Return the (x, y) coordinate for the center point of the cell that contains the specified text.  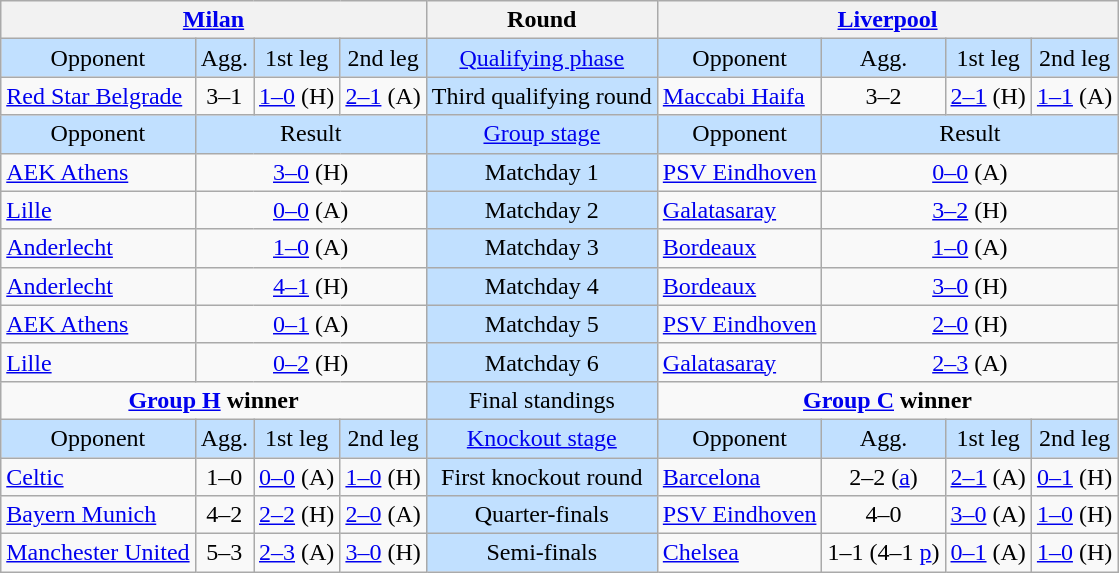
4–0 (884, 515)
2–2 (H) (297, 515)
Knockout stage (542, 438)
Bayern Munich (98, 515)
Matchday 4 (542, 286)
Milan (214, 20)
1–0 (224, 477)
2–0 (H) (970, 324)
3–2 (884, 96)
Matchday 2 (542, 210)
0–1 (H) (1074, 477)
Matchday 5 (542, 324)
Group stage (542, 134)
Maccabi Haifa (740, 96)
2–0 (A) (383, 515)
Barcelona (740, 477)
Group C winner (887, 400)
3–0 (A) (988, 515)
1–1 (A) (1074, 96)
1–1 (4–1 p) (884, 553)
Chelsea (740, 553)
Matchday 1 (542, 172)
3–1 (224, 96)
Matchday 6 (542, 362)
Quarter-finals (542, 515)
0–2 (H) (310, 362)
Third qualifying round (542, 96)
Matchday 3 (542, 248)
Qualifying phase (542, 58)
2–1 (H) (988, 96)
Final standings (542, 400)
5–3 (224, 553)
Semi-finals (542, 553)
3–2 (H) (970, 210)
Celtic (98, 477)
Round (542, 20)
First knockout round (542, 477)
2–2 (a) (884, 477)
Liverpool (887, 20)
Red Star Belgrade (98, 96)
Manchester United (98, 553)
4–2 (224, 515)
4–1 (H) (310, 286)
Group H winner (214, 400)
